Extract the (x, y) coordinate from the center of the cell holding the provided text.  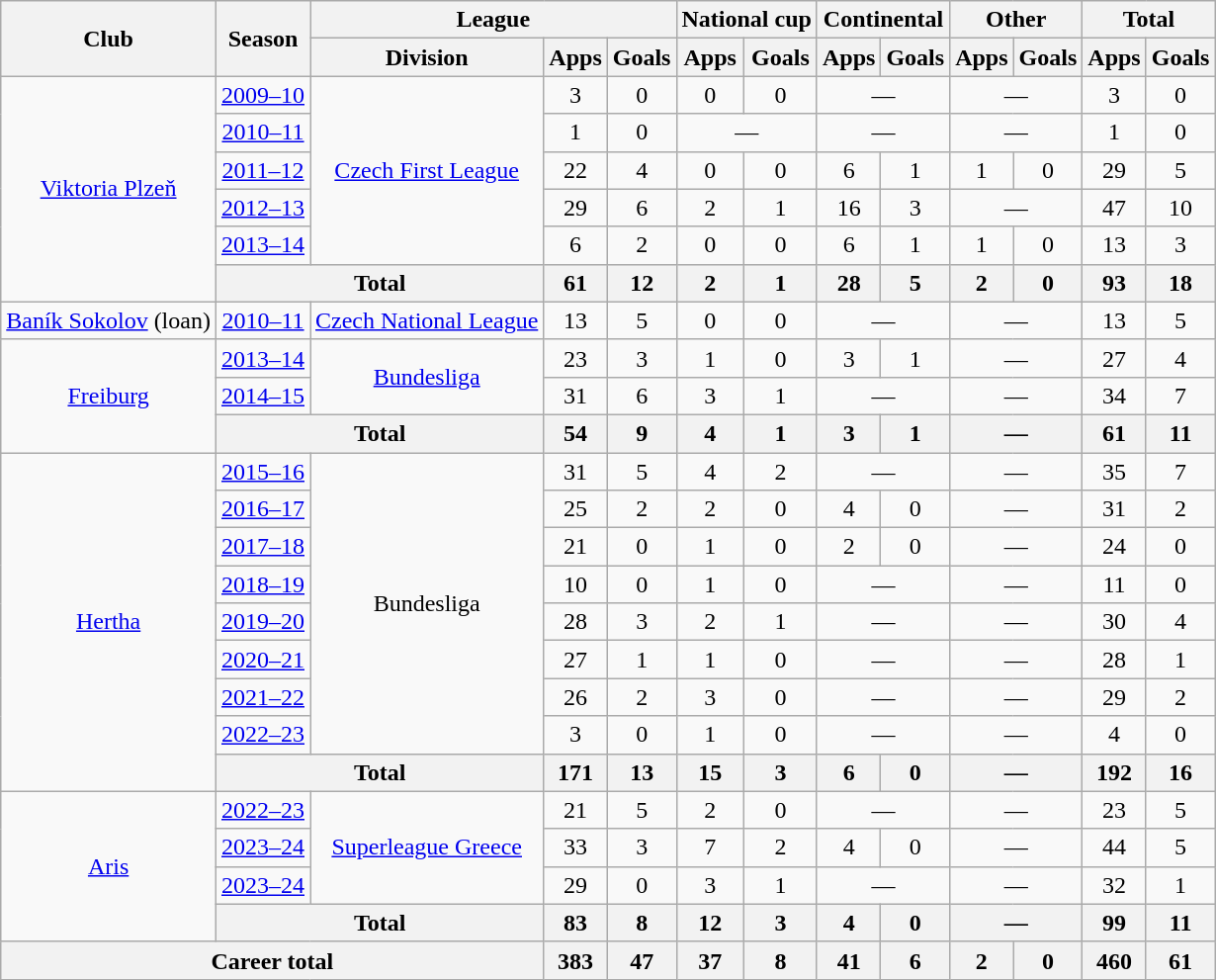
2019–20 (263, 622)
Continental (883, 20)
460 (1114, 960)
26 (575, 697)
93 (1114, 283)
Baník Sokolov (loan) (109, 320)
32 (1114, 885)
Czech National League (427, 320)
2014–15 (263, 396)
Hertha (109, 623)
33 (575, 847)
National cup (746, 20)
9 (642, 433)
54 (575, 433)
383 (575, 960)
25 (575, 509)
2012–13 (263, 208)
2009–10 (263, 95)
Division (427, 57)
99 (1114, 923)
83 (575, 923)
30 (1114, 622)
2020–21 (263, 660)
37 (710, 960)
Viktoria Plzeň (109, 189)
Career total (273, 960)
Season (263, 39)
44 (1114, 847)
2021–22 (263, 697)
171 (575, 772)
2018–19 (263, 584)
Freiburg (109, 396)
2017–18 (263, 547)
Other (1016, 20)
2016–17 (263, 509)
24 (1114, 547)
35 (1114, 472)
22 (575, 170)
192 (1114, 772)
2011–12 (263, 170)
18 (1180, 283)
15 (710, 772)
2015–16 (263, 472)
34 (1114, 396)
Club (109, 39)
League (493, 20)
41 (848, 960)
Superleague Greece (427, 847)
Aris (109, 866)
Czech First League (427, 170)
